Return the [X, Y] coordinate for the center point of the cell that contains the specified text.  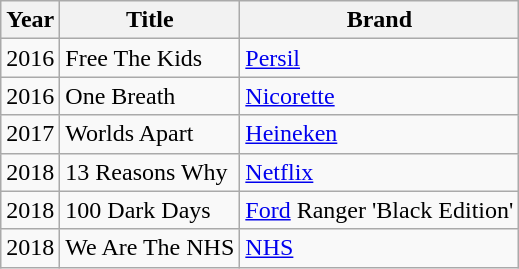
Ford Ranger 'Black Edition' [380, 210]
100 Dark Days [150, 210]
One Breath [150, 96]
Brand [380, 20]
Title [150, 20]
2017 [30, 134]
Heineken [380, 134]
NHS [380, 248]
Free The Kids [150, 58]
Nicorette [380, 96]
Netflix [380, 172]
We Are The NHS [150, 248]
13 Reasons Why [150, 172]
Year [30, 20]
Persil [380, 58]
Worlds Apart [150, 134]
